For the text-containing cell, return its midpoint in (X, Y) coordinate format. 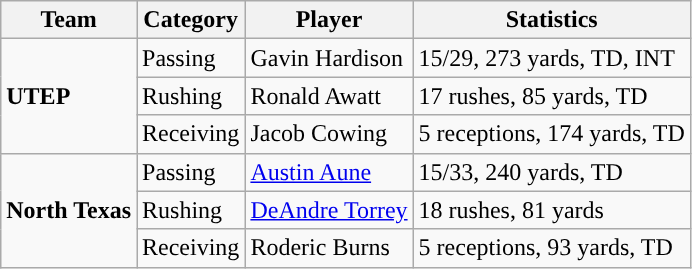
Team (69, 20)
Jacob Cowing (329, 134)
North Texas (69, 210)
Category (190, 20)
Roderic Burns (329, 248)
Gavin Hardison (329, 58)
15/33, 240 yards, TD (552, 172)
Statistics (552, 20)
Austin Aune (329, 172)
15/29, 273 yards, TD, INT (552, 58)
Ronald Awatt (329, 96)
5 receptions, 174 yards, TD (552, 134)
DeAndre Torrey (329, 210)
UTEP (69, 96)
17 rushes, 85 yards, TD (552, 96)
18 rushes, 81 yards (552, 210)
Player (329, 20)
5 receptions, 93 yards, TD (552, 248)
